Scan for the cell matching the given text and deliver its [X, Y] coordinate at center. 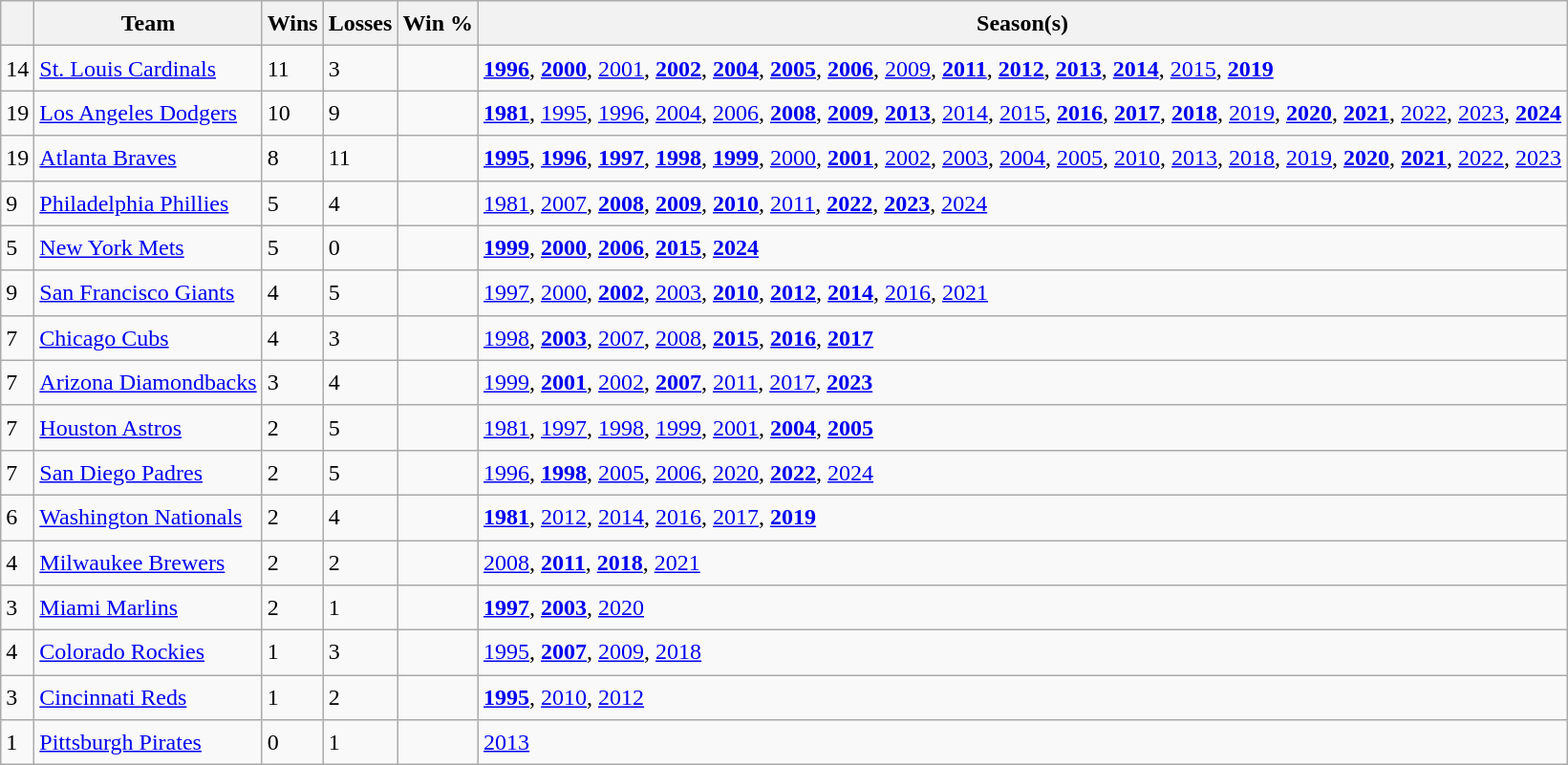
Losses [360, 23]
Houston Astros [148, 428]
Atlanta Braves [148, 159]
Colorado Rockies [148, 653]
Chicago Cubs [148, 338]
Arizona Diamondbacks [148, 382]
Pittsburgh Pirates [148, 743]
Wins [292, 23]
1981, 2007, 2008, 2009, 2010, 2011, 2022, 2023, 2024 [1022, 202]
San Francisco Giants [148, 292]
1996, 2000, 2001, 2002, 2004, 2005, 2006, 2009, 2011, 2012, 2013, 2014, 2015, 2019 [1022, 69]
Win % [438, 23]
Milwaukee Brewers [148, 563]
1995, 1996, 1997, 1998, 1999, 2000, 2001, 2002, 2003, 2004, 2005, 2010, 2013, 2018, 2019, 2020, 2021, 2022, 2023 [1022, 159]
1981, 2012, 2014, 2016, 2017, 2019 [1022, 518]
1998, 2003, 2007, 2008, 2015, 2016, 2017 [1022, 338]
Philadelphia Phillies [148, 202]
1981, 1997, 1998, 1999, 2001, 2004, 2005 [1022, 428]
Season(s) [1022, 23]
2013 [1022, 743]
2008, 2011, 2018, 2021 [1022, 563]
14 [17, 69]
Cincinnati Reds [148, 697]
Team [148, 23]
Miami Marlins [148, 607]
1999, 2000, 2006, 2015, 2024 [1022, 248]
1997, 2003, 2020 [1022, 607]
New York Mets [148, 248]
San Diego Padres [148, 472]
10 [292, 113]
Los Angeles Dodgers [148, 113]
1997, 2000, 2002, 2003, 2010, 2012, 2014, 2016, 2021 [1022, 292]
St. Louis Cardinals [148, 69]
1995, 2007, 2009, 2018 [1022, 653]
6 [17, 518]
1999, 2001, 2002, 2007, 2011, 2017, 2023 [1022, 382]
1995, 2010, 2012 [1022, 697]
1981, 1995, 1996, 2004, 2006, 2008, 2009, 2013, 2014, 2015, 2016, 2017, 2018, 2019, 2020, 2021, 2022, 2023, 2024 [1022, 113]
8 [292, 159]
Washington Nationals [148, 518]
1996, 1998, 2005, 2006, 2020, 2022, 2024 [1022, 472]
